Search for the cell housing the specified text and yield its (X, Y) center coordinate. 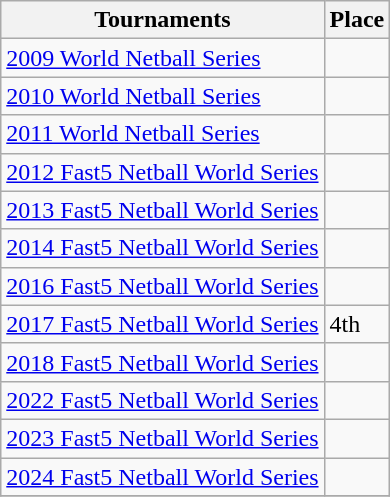
2009 World Netball Series (162, 58)
2018 Fast5 Netball World Series (162, 362)
2016 Fast5 Netball World Series (162, 286)
2023 Fast5 Netball World Series (162, 438)
2022 Fast5 Netball World Series (162, 400)
4th (357, 324)
2014 Fast5 Netball World Series (162, 248)
2013 Fast5 Netball World Series (162, 210)
2012 Fast5 Netball World Series (162, 172)
2024 Fast5 Netball World Series (162, 477)
2017 Fast5 Netball World Series (162, 324)
Place (357, 20)
Tournaments (162, 20)
2010 World Netball Series (162, 96)
2011 World Netball Series (162, 134)
